Detect which cell encompasses the target text, then output its (X, Y) center coordinate. 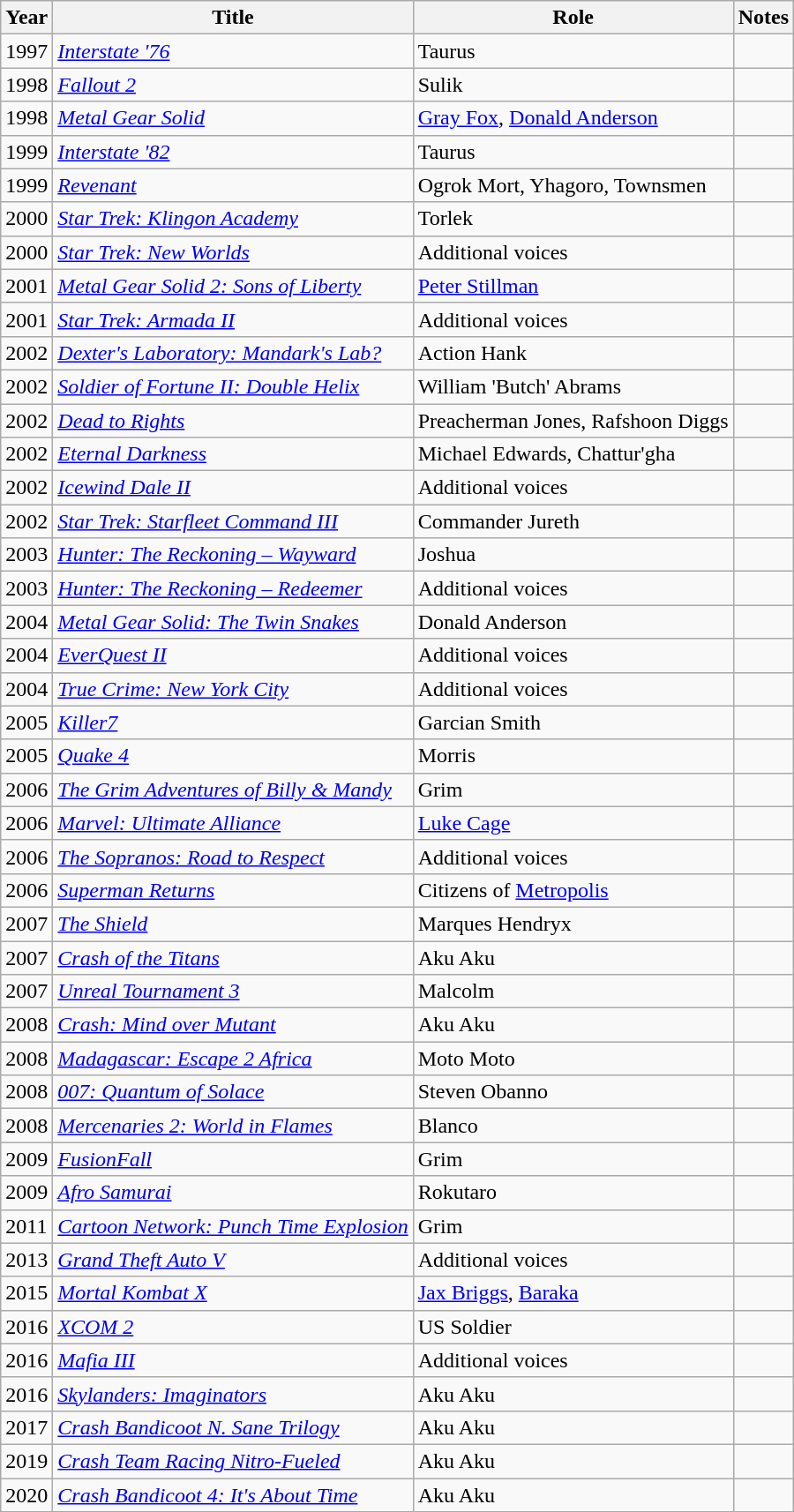
Dead to Rights (233, 421)
Ogrok Mort, Yhagoro, Townsmen (573, 185)
Preacherman Jones, Rafshoon Diggs (573, 421)
Star Trek: Armada II (233, 319)
Interstate '76 (233, 51)
XCOM 2 (233, 1327)
Crash Bandicoot N. Sane Trilogy (233, 1427)
The Shield (233, 924)
Crash Team Racing Nitro-Fueled (233, 1461)
007: Quantum of Solace (233, 1092)
Madagascar: Escape 2 Africa (233, 1059)
2019 (26, 1461)
Star Trek: Starfleet Command III (233, 521)
Blanco (573, 1126)
Title (233, 18)
Marvel: Ultimate Alliance (233, 823)
Marques Hendryx (573, 924)
Skylanders: Imaginators (233, 1394)
Revenant (233, 185)
Action Hank (573, 353)
Metal Gear Solid: The Twin Snakes (233, 622)
Mafia III (233, 1360)
Jax Briggs, Baraka (573, 1293)
Soldier of Fortune II: Double Helix (233, 386)
1997 (26, 51)
Torlek (573, 219)
Rokutaro (573, 1193)
Grand Theft Auto V (233, 1260)
Star Trek: New Worlds (233, 252)
Icewind Dale II (233, 488)
2011 (26, 1226)
Garcian Smith (573, 722)
Unreal Tournament 3 (233, 992)
Afro Samurai (233, 1193)
Donald Anderson (573, 622)
Crash of the Titans (233, 957)
Fallout 2 (233, 85)
Cartoon Network: Punch Time Explosion (233, 1226)
Star Trek: Klingon Academy (233, 219)
Crash: Mind over Mutant (233, 1025)
Year (26, 18)
Role (573, 18)
Hunter: The Reckoning – Redeemer (233, 588)
Killer7 (233, 722)
Interstate '82 (233, 152)
FusionFall (233, 1159)
Peter Stillman (573, 286)
Metal Gear Solid 2: Sons of Liberty (233, 286)
2017 (26, 1427)
Michael Edwards, Chattur'gha (573, 454)
Joshua (573, 555)
Commander Jureth (573, 521)
Metal Gear Solid (233, 118)
Mercenaries 2: World in Flames (233, 1126)
Crash Bandicoot 4: It's About Time (233, 1495)
EverQuest II (233, 655)
Malcolm (573, 992)
2013 (26, 1260)
Sulik (573, 85)
Eternal Darkness (233, 454)
Luke Cage (573, 823)
Moto Moto (573, 1059)
The Grim Adventures of Billy & Mandy (233, 790)
Steven Obanno (573, 1092)
Mortal Kombat X (233, 1293)
US Soldier (573, 1327)
Quake 4 (233, 756)
The Sopranos: Road to Respect (233, 857)
2020 (26, 1495)
2015 (26, 1293)
Notes (763, 18)
Citizens of Metropolis (573, 890)
Morris (573, 756)
William 'Butch' Abrams (573, 386)
True Crime: New York City (233, 689)
Dexter's Laboratory: Mandark's Lab? (233, 353)
Gray Fox, Donald Anderson (573, 118)
Hunter: The Reckoning – Wayward (233, 555)
Superman Returns (233, 890)
